Locate the cell with the specified text and output its (X, Y) center coordinate. 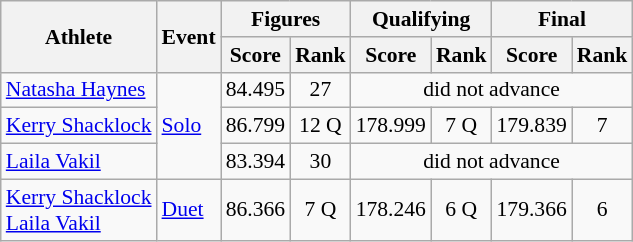
178.999 (391, 126)
Event (189, 36)
7 (602, 126)
Natasha Haynes (79, 90)
Kerry ShacklockLaila Vakil (79, 210)
Athlete (79, 36)
178.246 (391, 210)
6 (602, 210)
Final (562, 19)
12 Q (320, 126)
Qualifying (422, 19)
Laila Vakil (79, 162)
86.799 (256, 126)
Kerry Shacklock (79, 126)
83.394 (256, 162)
Duet (189, 210)
Solo (189, 126)
Figures (286, 19)
84.495 (256, 90)
179.839 (532, 126)
30 (320, 162)
86.366 (256, 210)
179.366 (532, 210)
6 Q (462, 210)
27 (320, 90)
